Pinpoint the cell where the given text exists, returning its [X, Y] midpoint coordinate. 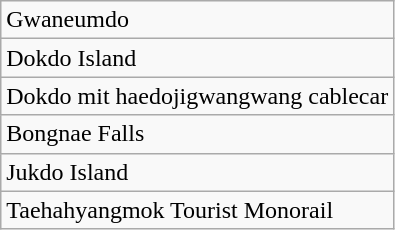
Taehahyangmok Tourist Monorail [198, 210]
Bongnae Falls [198, 134]
Dokdo Island [198, 58]
Dokdo mit haedojigwangwang cablecar [198, 96]
Jukdo Island [198, 172]
Gwaneumdo [198, 20]
